From the cell containing the given text, extract its center point as (X, Y) coordinate. 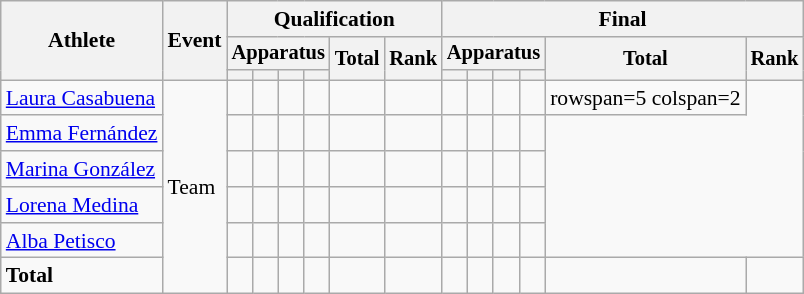
Emma Fernández (82, 134)
Qualification (334, 19)
Laura Casabuena (82, 98)
Final (622, 19)
Alba Petisco (82, 241)
Marina González (82, 169)
Team (195, 187)
Athlete (82, 40)
Lorena Medina (82, 205)
rowspan=5 colspan=2 (646, 98)
Event (195, 40)
